Output the (X, Y) coordinate of the center of the cell containing the given text.  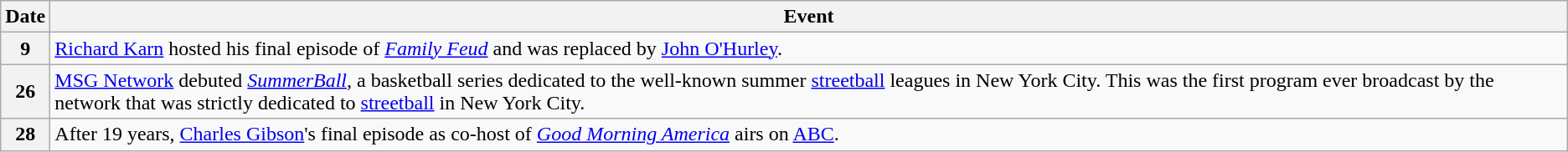
Date (25, 17)
9 (25, 48)
26 (25, 92)
Richard Karn hosted his final episode of Family Feud and was replaced by John O'Hurley. (809, 48)
After 19 years, Charles Gibson's final episode as co-host of Good Morning America airs on ABC. (809, 134)
Event (809, 17)
28 (25, 134)
